Identify which cell holds the provided text, then report its [x, y] central coordinate. 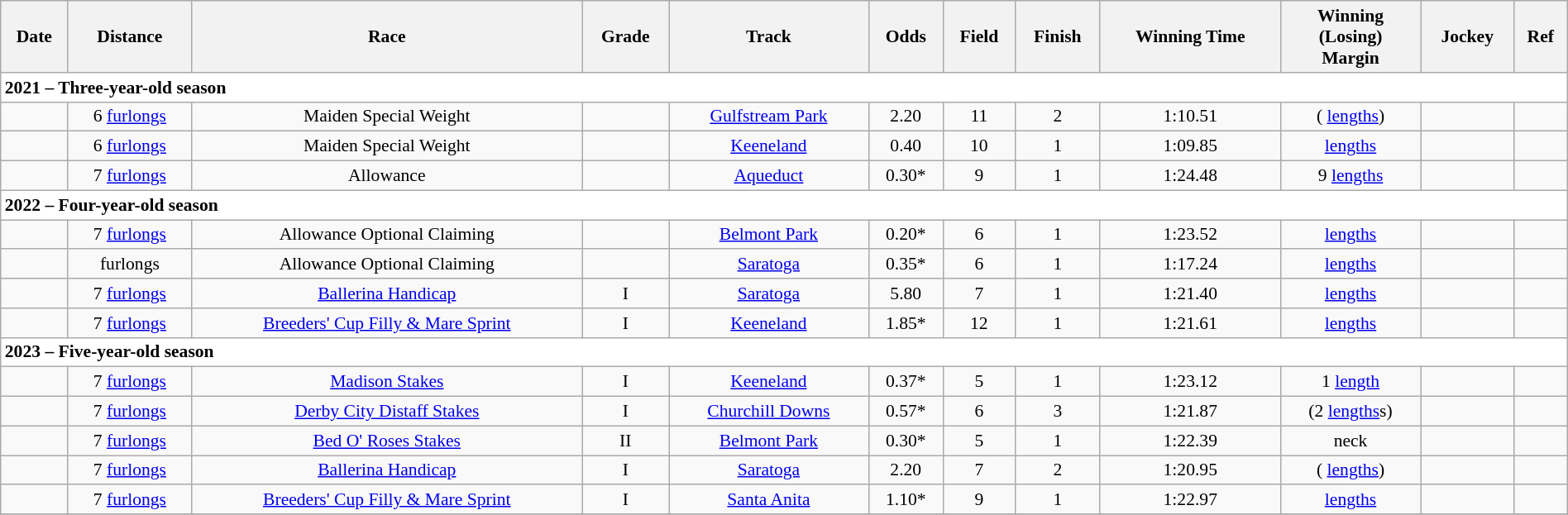
Odds [906, 36]
12 [979, 323]
1:20.95 [1190, 470]
1:21.87 [1190, 412]
Churchill Downs [769, 412]
1:23.52 [1190, 235]
1.10* [906, 500]
2023 – Five-year-old season [784, 352]
Gulfstream Park [769, 117]
3 [1057, 412]
0.40 [906, 146]
1:10.51 [1190, 117]
II [625, 441]
1:23.12 [1190, 382]
Grade [625, 36]
Allowance [387, 176]
1:21.40 [1190, 293]
Track [769, 36]
Bed O' Roses Stakes [387, 441]
1:24.48 [1190, 176]
furlongs [130, 265]
1:17.24 [1190, 265]
0.57* [906, 412]
Distance [130, 36]
Derby City Distaff Stakes [387, 412]
Madison Stakes [387, 382]
9 lengths [1350, 176]
1.85* [906, 323]
Jockey [1467, 36]
1:09.85 [1190, 146]
neck [1350, 441]
Winning(Losing)Margin [1350, 36]
Ref [1540, 36]
Field [979, 36]
Date [35, 36]
2021 – Three-year-old season [784, 88]
10 [979, 146]
1:21.61 [1190, 323]
1 length [1350, 382]
1:22.97 [1190, 500]
Santa Anita [769, 500]
0.35* [906, 265]
Finish [1057, 36]
0.37* [906, 382]
Winning Time [1190, 36]
Race [387, 36]
2022 – Four-year-old season [784, 205]
5.80 [906, 293]
11 [979, 117]
Aqueduct [769, 176]
(2 lengthss) [1350, 412]
0.20* [906, 235]
1:22.39 [1190, 441]
